Locate the cell with the specified text and output its [x, y] center coordinate. 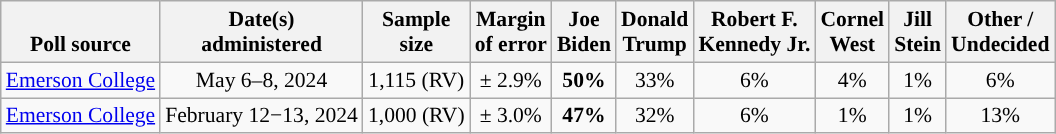
JillStein [918, 32]
February 12−13, 2024 [262, 116]
47% [584, 116]
50% [584, 80]
Date(s)administered [262, 32]
1,000 (RV) [416, 116]
1,115 (RV) [416, 80]
32% [654, 116]
Samplesize [416, 32]
4% [852, 80]
± 2.9% [511, 80]
Other /Undecided [1000, 32]
JoeBiden [584, 32]
May 6–8, 2024 [262, 80]
± 3.0% [511, 116]
DonaldTrump [654, 32]
Robert F.Kennedy Jr. [754, 32]
13% [1000, 116]
Poll source [80, 32]
33% [654, 80]
Marginof error [511, 32]
CornelWest [852, 32]
